For the text-containing cell, return its midpoint in [X, Y] coordinate format. 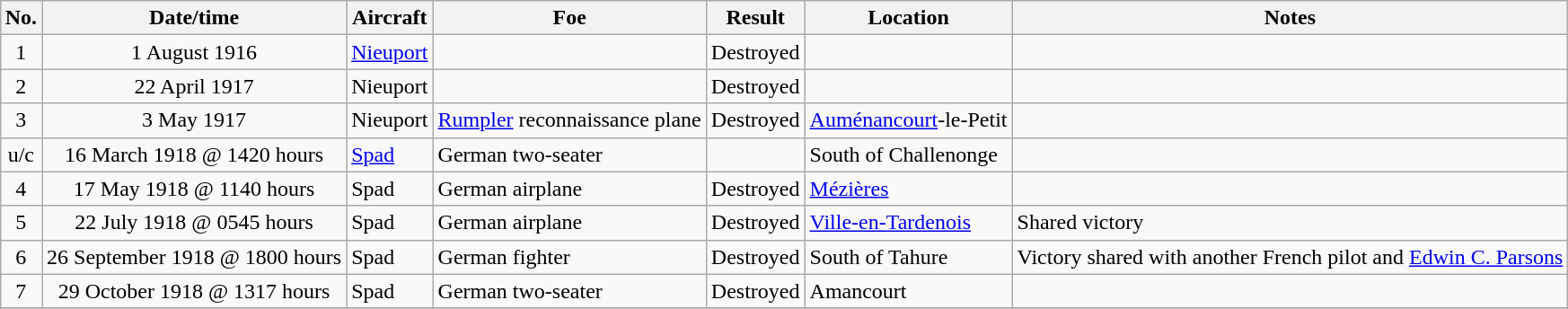
u/c [21, 154]
22 April 1917 [194, 86]
Ville-en-Tardenois [909, 223]
South of Challenonge [909, 154]
3 May 1917 [194, 120]
Result [755, 18]
29 October 1918 @ 1317 hours [194, 291]
South of Tahure [909, 257]
Date/time [194, 18]
3 [21, 120]
7 [21, 291]
German fighter [569, 257]
Shared victory [1290, 223]
1 August 1916 [194, 52]
17 May 1918 @ 1140 hours [194, 189]
Foe [569, 18]
Rumpler reconnaissance plane [569, 120]
Amancourt [909, 291]
Victory shared with another French pilot and Edwin C. Parsons [1290, 257]
1 [21, 52]
Aircraft [390, 18]
22 July 1918 @ 0545 hours [194, 223]
Mézières [909, 189]
Notes [1290, 18]
26 September 1918 @ 1800 hours [194, 257]
4 [21, 189]
Location [909, 18]
16 March 1918 @ 1420 hours [194, 154]
2 [21, 86]
Auménancourt-le-Petit [909, 120]
No. [21, 18]
5 [21, 223]
6 [21, 257]
